Find where the given text appears and provide that cell's center as (x, y) coordinate. 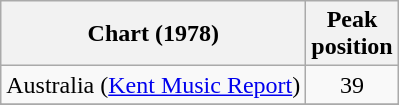
Peakposition (352, 34)
Chart (1978) (154, 34)
39 (352, 85)
Australia (Kent Music Report) (154, 85)
